Locate the cell with the specified text and output its [x, y] center coordinate. 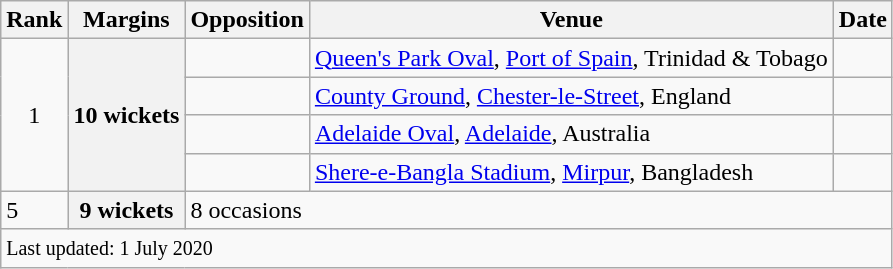
Last updated: 1 July 2020 [447, 248]
County Ground, Chester-le-Street, England [571, 96]
1 [34, 115]
Queen's Park Oval, Port of Spain, Trinidad & Tobago [571, 58]
10 wickets [126, 115]
8 occasions [538, 210]
Adelaide Oval, Adelaide, Australia [571, 134]
9 wickets [126, 210]
Opposition [247, 20]
5 [34, 210]
Rank [34, 20]
Venue [571, 20]
Date [862, 20]
Margins [126, 20]
Shere-e-Bangla Stadium, Mirpur, Bangladesh [571, 172]
